Pinpoint the cell where the given text exists, returning its [X, Y] midpoint coordinate. 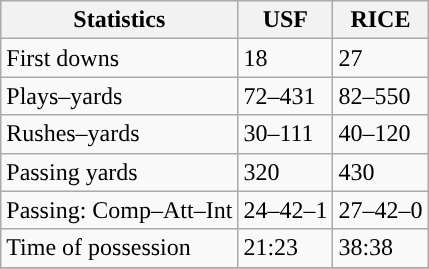
Passing yards [120, 172]
USF [286, 20]
320 [286, 172]
38:38 [380, 248]
27 [380, 58]
18 [286, 58]
Plays–yards [120, 96]
Passing: Comp–Att–Int [120, 210]
24–42–1 [286, 210]
Rushes–yards [120, 134]
82–550 [380, 96]
27–42–0 [380, 210]
First downs [120, 58]
21:23 [286, 248]
RICE [380, 20]
40–120 [380, 134]
Statistics [120, 20]
30–111 [286, 134]
72–431 [286, 96]
Time of possession [120, 248]
430 [380, 172]
